Pinpoint the cell where the given text exists, returning its (X, Y) midpoint coordinate. 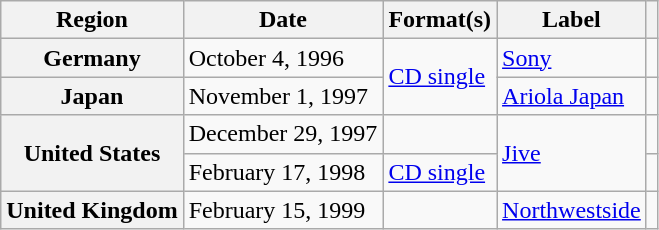
Germany (92, 58)
Sony (572, 58)
October 4, 1996 (283, 58)
Japan (92, 96)
Label (572, 20)
United States (92, 153)
Jive (572, 153)
Format(s) (440, 20)
December 29, 1997 (283, 134)
Ariola Japan (572, 96)
Northwestside (572, 210)
February 17, 1998 (283, 172)
Date (283, 20)
United Kingdom (92, 210)
Region (92, 20)
February 15, 1999 (283, 210)
November 1, 1997 (283, 96)
